Identify which cell holds the provided text, then report its [x, y] central coordinate. 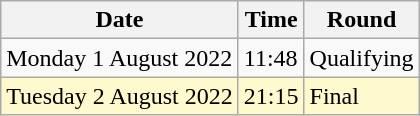
Round [362, 20]
Final [362, 96]
Tuesday 2 August 2022 [120, 96]
Time [271, 20]
21:15 [271, 96]
Date [120, 20]
Qualifying [362, 58]
Monday 1 August 2022 [120, 58]
11:48 [271, 58]
